Locate the cell with the specified text and output its [X, Y] center coordinate. 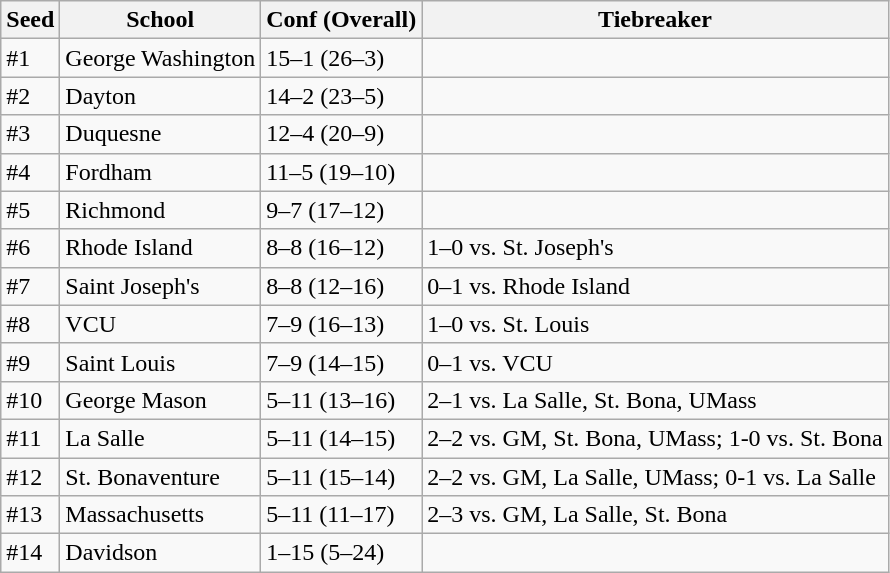
5–11 (11–17) [342, 515]
Massachusetts [160, 515]
8–8 (16–12) [342, 248]
2–2 vs. GM, St. Bona, UMass; 1-0 vs. St. Bona [655, 438]
Seed [30, 20]
1–0 vs. St. Joseph's [655, 248]
Richmond [160, 210]
5–11 (13–16) [342, 400]
La Salle [160, 438]
#9 [30, 362]
#6 [30, 248]
2–1 vs. La Salle, St. Bona, UMass [655, 400]
1–0 vs. St. Louis [655, 324]
5–11 (14–15) [342, 438]
Saint Joseph's [160, 286]
Fordham [160, 172]
Davidson [160, 553]
2–2 vs. GM, La Salle, UMass; 0-1 vs. La Salle [655, 477]
7–9 (14–15) [342, 362]
#3 [30, 134]
#2 [30, 96]
#13 [30, 515]
8–8 (12–16) [342, 286]
George Washington [160, 58]
12–4 (20–9) [342, 134]
#5 [30, 210]
St. Bonaventure [160, 477]
1–15 (5–24) [342, 553]
11–5 (19–10) [342, 172]
#1 [30, 58]
14–2 (23–5) [342, 96]
15–1 (26–3) [342, 58]
School [160, 20]
#10 [30, 400]
Rhode Island [160, 248]
#12 [30, 477]
Saint Louis [160, 362]
2–3 vs. GM, La Salle, St. Bona [655, 515]
George Mason [160, 400]
Dayton [160, 96]
#14 [30, 553]
#11 [30, 438]
0–1 vs. Rhode Island [655, 286]
9–7 (17–12) [342, 210]
#8 [30, 324]
7–9 (16–13) [342, 324]
#7 [30, 286]
5–11 (15–14) [342, 477]
0–1 vs. VCU [655, 362]
VCU [160, 324]
#4 [30, 172]
Duquesne [160, 134]
Tiebreaker [655, 20]
Conf (Overall) [342, 20]
